For the text-containing cell, return its midpoint in [x, y] coordinate format. 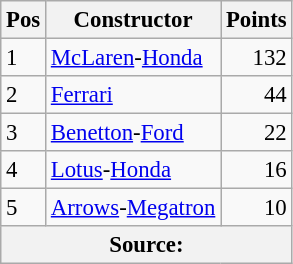
44 [256, 95]
Lotus-Honda [134, 170]
Benetton-Ford [134, 133]
Points [256, 20]
McLaren-Honda [134, 58]
Ferrari [134, 95]
Arrows-Megatron [134, 208]
10 [256, 208]
3 [24, 133]
132 [256, 58]
5 [24, 208]
16 [256, 170]
Constructor [134, 20]
Source: [146, 245]
1 [24, 58]
4 [24, 170]
22 [256, 133]
2 [24, 95]
Pos [24, 20]
